From the cell containing the given text, extract its center point as [X, Y] coordinate. 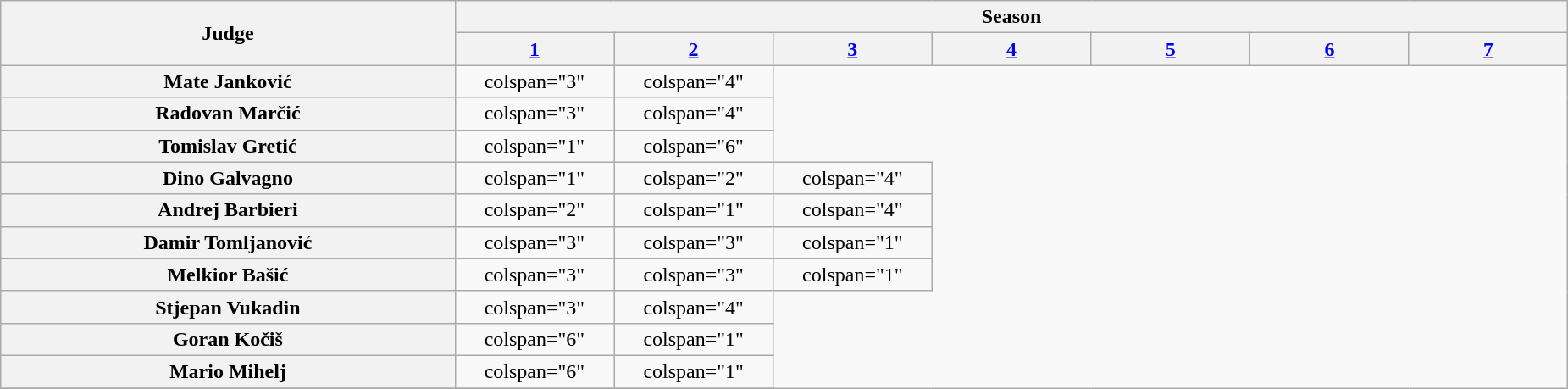
Andrej Barbieri [228, 210]
Damir Tomljanović [228, 242]
Tomislav Gretić [228, 146]
Dino Galvagno [228, 178]
Melkior Bašić [228, 275]
3 [852, 49]
5 [1171, 49]
Goran Kočiš [228, 339]
Mario Mihelj [228, 371]
Season [1011, 17]
Mate Janković [228, 81]
Stjepan Vukadin [228, 307]
4 [1011, 49]
1 [535, 49]
6 [1330, 49]
7 [1488, 49]
Radovan Marčić [228, 114]
2 [694, 49]
Judge [228, 33]
